Find where the given text appears and provide that cell's center as (X, Y) coordinate. 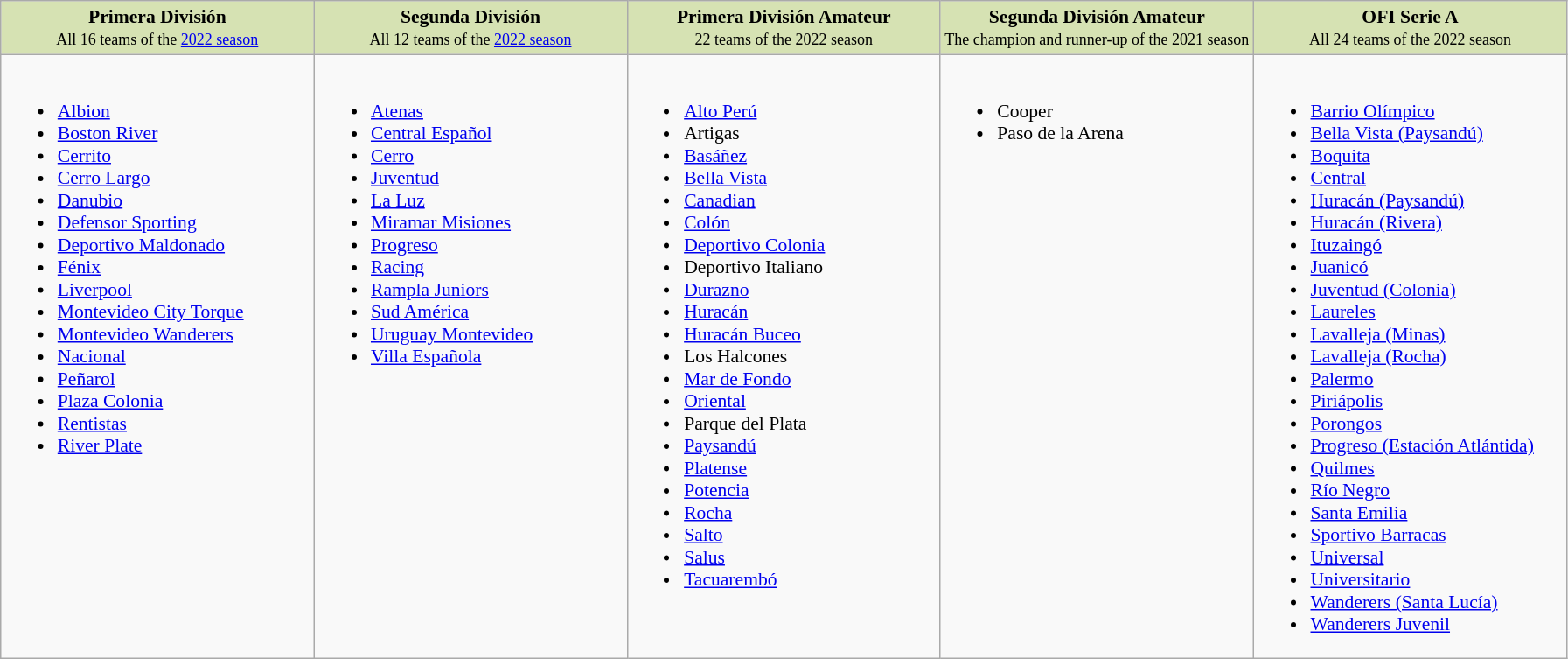
Segunda DivisiónAll 12 teams of the 2022 season (470, 28)
Primera División Amateur22 teams of the 2022 season (784, 28)
AtenasCentral EspañolCerroJuventudLa LuzMiramar MisionesProgresoRacingRampla JuniorsSud AméricaUruguay MontevideoVilla Española (470, 357)
OFI Serie AAll 24 teams of the 2022 season (1410, 28)
Segunda División AmateurThe champion and runner-up of the 2021 season (1097, 28)
Primera DivisiónAll 16 teams of the 2022 season (157, 28)
CooperPaso de la Arena (1097, 357)
